Return (X, Y) of the center of cell containing provided text 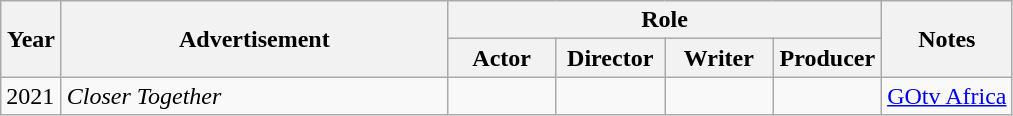
Role (664, 20)
Actor (502, 58)
Advertisement (254, 39)
Producer (828, 58)
2021 (32, 96)
Notes (947, 39)
Writer (718, 58)
Director (610, 58)
Closer Together (254, 96)
GOtv Africa (947, 96)
Year (32, 39)
